Extract the [X, Y] coordinate from the center of the cell holding the provided text.  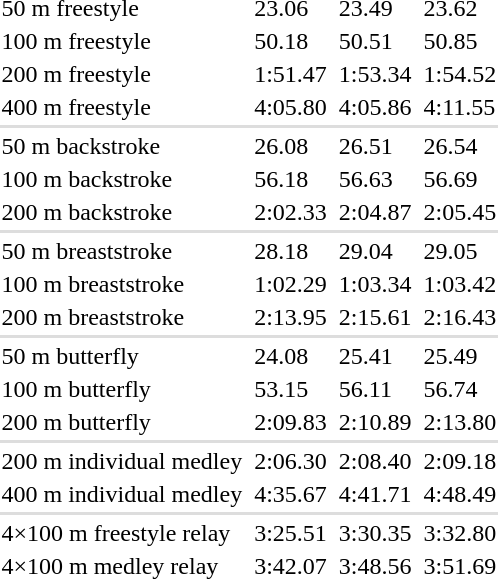
200 m butterfly [122, 422]
3:25.51 [291, 533]
1:03.34 [375, 284]
2:15.61 [375, 317]
26.08 [291, 146]
25.41 [375, 356]
1:03.42 [460, 284]
2:06.30 [291, 461]
1:54.52 [460, 74]
4×100 m freestyle relay [122, 533]
2:04.87 [375, 212]
4:05.80 [291, 107]
56.74 [460, 389]
4:48.49 [460, 494]
2:13.80 [460, 422]
26.51 [375, 146]
26.54 [460, 146]
100 m breaststroke [122, 284]
50.85 [460, 41]
4:41.71 [375, 494]
100 m butterfly [122, 389]
28.18 [291, 251]
2:16.43 [460, 317]
24.08 [291, 356]
2:09.18 [460, 461]
100 m freestyle [122, 41]
56.63 [375, 179]
50 m breaststroke [122, 251]
1:02.29 [291, 284]
4:11.55 [460, 107]
2:13.95 [291, 317]
4:05.86 [375, 107]
4:35.67 [291, 494]
25.49 [460, 356]
56.69 [460, 179]
2:05.45 [460, 212]
400 m freestyle [122, 107]
29.04 [375, 251]
53.15 [291, 389]
56.11 [375, 389]
2:09.83 [291, 422]
2:02.33 [291, 212]
2:08.40 [375, 461]
200 m freestyle [122, 74]
200 m backstroke [122, 212]
400 m individual medley [122, 494]
3:30.35 [375, 533]
50 m butterfly [122, 356]
56.18 [291, 179]
200 m individual medley [122, 461]
29.05 [460, 251]
1:51.47 [291, 74]
200 m breaststroke [122, 317]
100 m backstroke [122, 179]
2:10.89 [375, 422]
3:32.80 [460, 533]
50 m backstroke [122, 146]
50.51 [375, 41]
1:53.34 [375, 74]
50.18 [291, 41]
